Return (X, Y) of the center of cell containing provided text 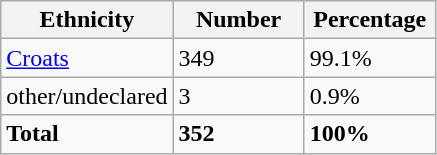
Total (87, 134)
Ethnicity (87, 20)
Percentage (370, 20)
100% (370, 134)
352 (238, 134)
3 (238, 96)
99.1% (370, 58)
Croats (87, 58)
0.9% (370, 96)
Number (238, 20)
other/undeclared (87, 96)
349 (238, 58)
